Return the (X, Y) coordinate for the center point of the cell that contains the specified text.  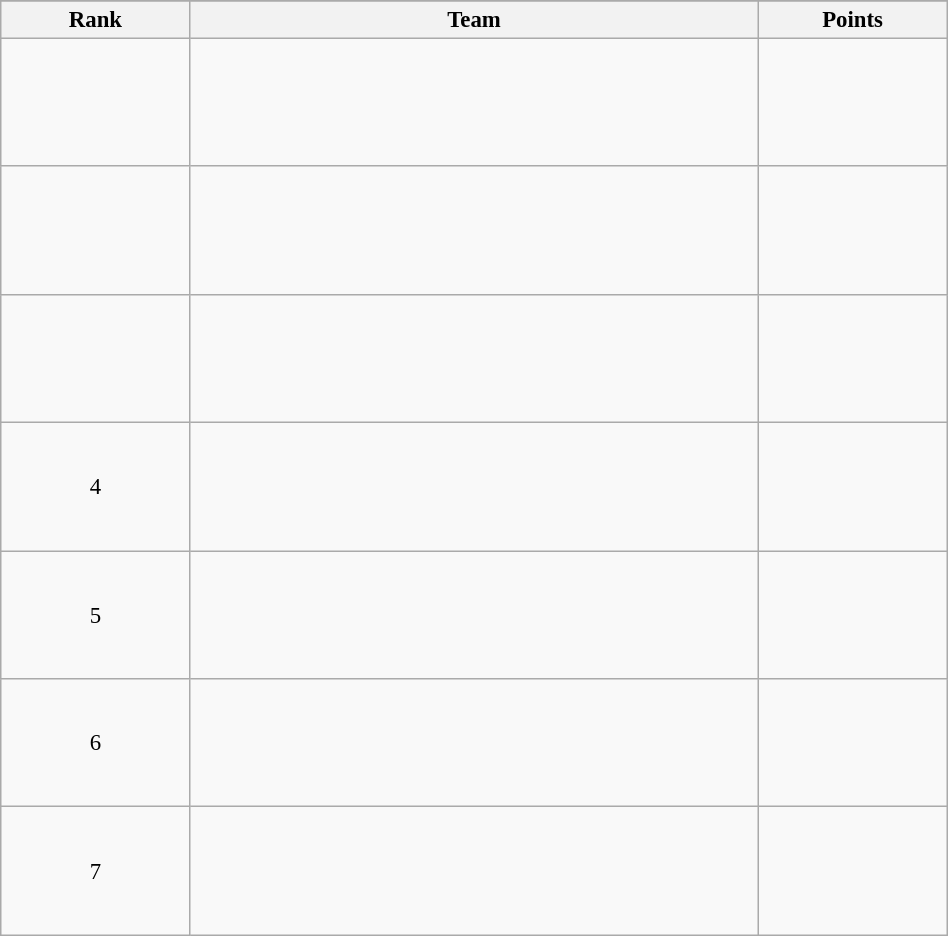
5 (96, 615)
6 (96, 743)
Points (852, 20)
4 (96, 487)
7 (96, 871)
Team (474, 20)
Rank (96, 20)
